Capture the cell that displays the provided text and extract its (X, Y) central coordinate. 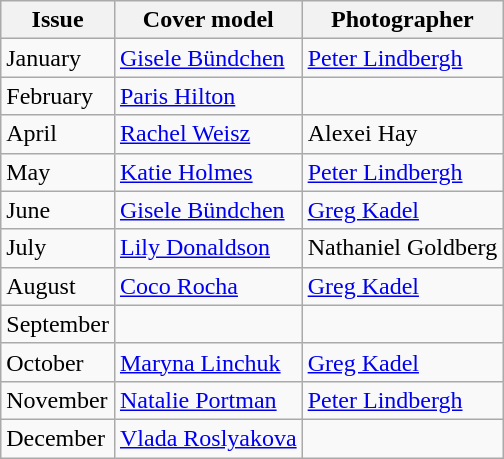
Maryna Linchuk (208, 362)
Coco Rocha (208, 286)
Cover model (208, 20)
Natalie Portman (208, 400)
May (58, 172)
January (58, 58)
June (58, 210)
Nathaniel Goldberg (402, 248)
Alexei Hay (402, 134)
December (58, 438)
Lily Donaldson (208, 248)
Rachel Weisz (208, 134)
Paris Hilton (208, 96)
Katie Holmes (208, 172)
February (58, 96)
October (58, 362)
Vlada Roslyakova (208, 438)
November (58, 400)
September (58, 324)
Photographer (402, 20)
Issue (58, 20)
July (58, 248)
April (58, 134)
August (58, 286)
